Output the [X, Y] coordinate of the center of the cell containing the given text.  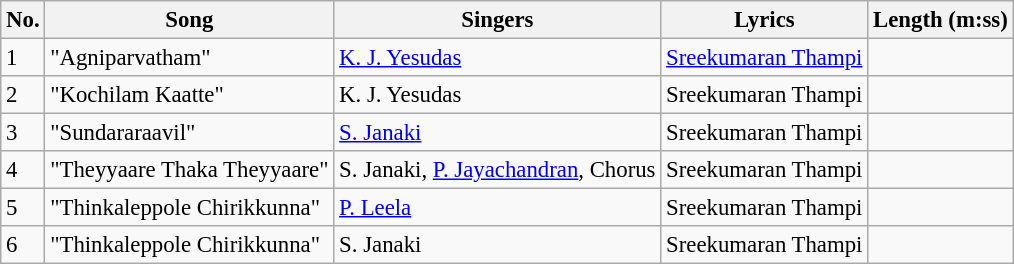
P. Leela [498, 208]
Lyrics [764, 20]
1 [23, 58]
5 [23, 208]
No. [23, 20]
Singers [498, 20]
Song [190, 20]
"Kochilam Kaatte" [190, 95]
3 [23, 133]
4 [23, 170]
"Theyyaare Thaka Theyyaare" [190, 170]
Length (m:ss) [940, 20]
"Sundararaavil" [190, 133]
S. Janaki, P. Jayachandran, Chorus [498, 170]
2 [23, 95]
"Agniparvatham" [190, 58]
6 [23, 245]
